Determine the [X, Y] coordinate at the center of the cell enclosing the given text.  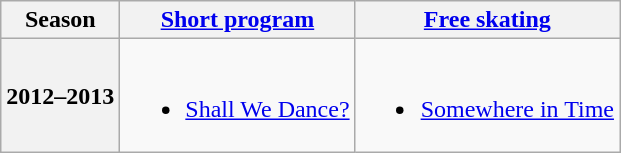
Short program [238, 20]
Free skating [487, 20]
Shall We Dance? [238, 96]
Season [60, 20]
Somewhere in Time [487, 96]
2012–2013 [60, 96]
